Locate the cell with the specified text and output its (X, Y) center coordinate. 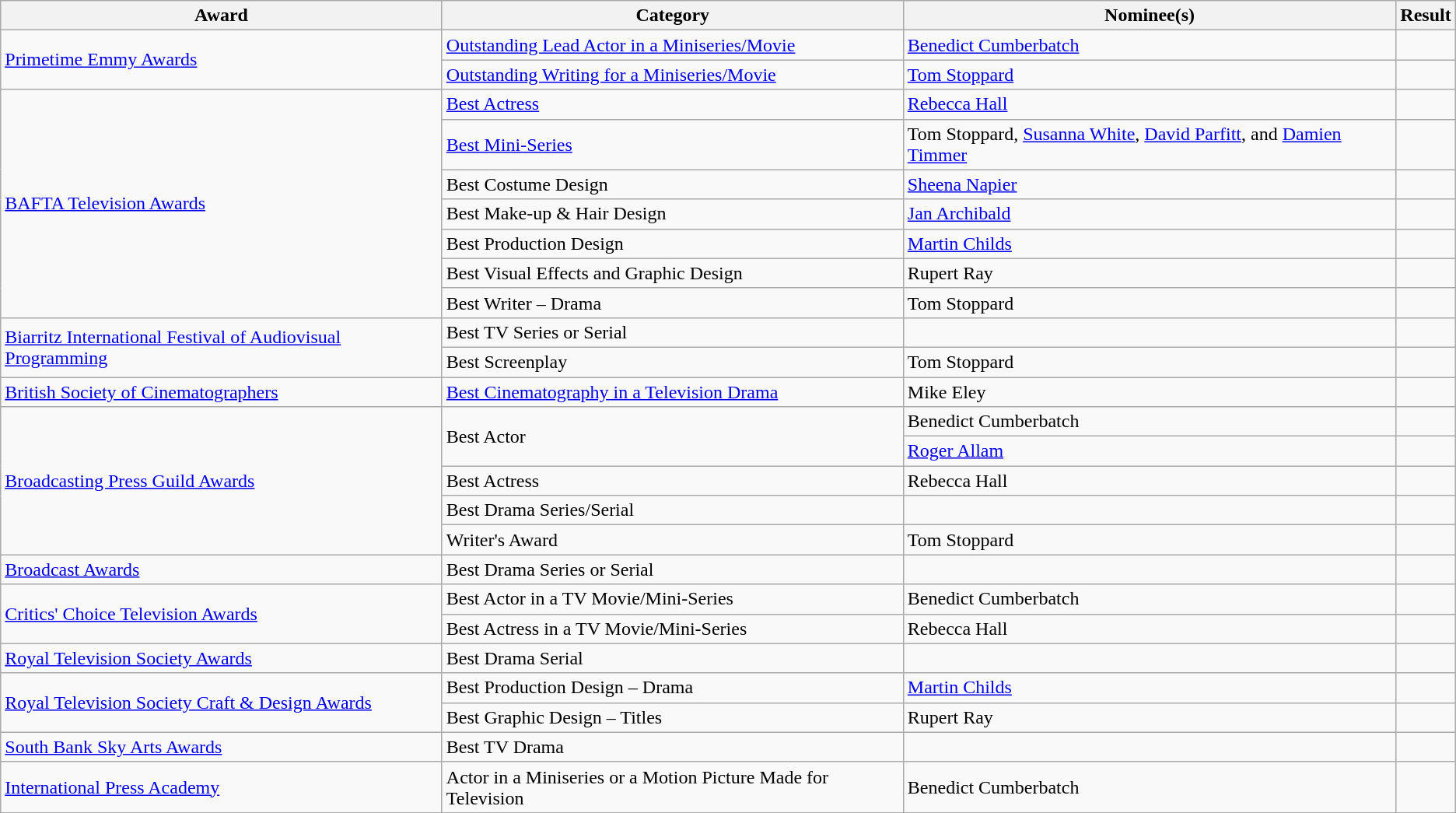
Best TV Drama (672, 747)
Jan Archibald (1150, 214)
British Society of Cinematographers (222, 391)
Best Writer – Drama (672, 303)
Mike Eley (1150, 391)
Best Drama Series/Serial (672, 510)
International Press Academy (222, 787)
Result (1426, 16)
Sheena Napier (1150, 184)
Outstanding Writing for a Miniseries/Movie (672, 75)
Best Make-up & Hair Design (672, 214)
Broadcast Awards (222, 569)
Best Visual Effects and Graphic Design (672, 273)
Critics' Choice Television Awards (222, 614)
South Bank Sky Arts Awards (222, 747)
Broadcasting Press Guild Awards (222, 481)
Best Drama Series or Serial (672, 569)
Actor in a Miniseries or a Motion Picture Made for Television (672, 787)
Award (222, 16)
Roger Allam (1150, 451)
Best Actor in a TV Movie/Mini-Series (672, 599)
Writer's Award (672, 540)
Biarritz International Festival of Audiovisual Programming (222, 347)
Royal Television Society Craft & Design Awards (222, 703)
Nominee(s) (1150, 16)
Outstanding Lead Actor in a Miniseries/Movie (672, 45)
Best Screenplay (672, 362)
Best Mini-Series (672, 145)
Best Graphic Design – Titles (672, 717)
Primetime Emmy Awards (222, 60)
Best Production Design (672, 244)
Royal Television Society Awards (222, 658)
BAFTA Television Awards (222, 204)
Category (672, 16)
Best Cinematography in a Television Drama (672, 391)
Best Actress in a TV Movie/Mini-Series (672, 629)
Best Drama Serial (672, 658)
Best Costume Design (672, 184)
Best TV Series or Serial (672, 332)
Best Actor (672, 436)
Tom Stoppard, Susanna White, David Parfitt, and Damien Timmer (1150, 145)
Best Production Design – Drama (672, 688)
